Find where the given text appears and provide that cell's center as [x, y] coordinate. 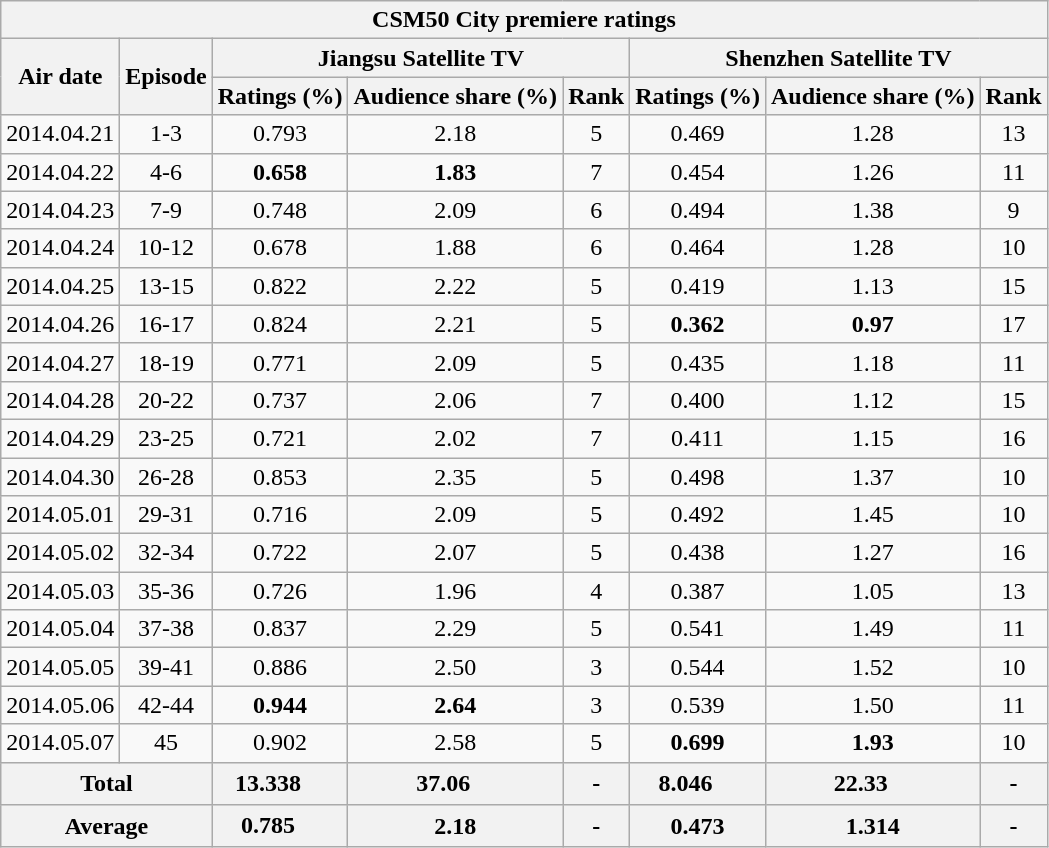
2014.05.02 [60, 553]
1.37 [872, 477]
0.387 [698, 591]
1.18 [872, 362]
2014.05.07 [60, 743]
39-41 [166, 667]
0.435 [698, 362]
0.541 [698, 629]
0.837 [280, 629]
23-25 [166, 438]
20-22 [166, 400]
18-19 [166, 362]
1.15 [872, 438]
2014.05.05 [60, 667]
1.45 [872, 515]
37.06 [456, 784]
1.13 [872, 286]
0.464 [698, 248]
26-28 [166, 477]
2014.05.03 [60, 591]
4-6 [166, 172]
2014.04.21 [60, 134]
1.38 [872, 210]
Average [107, 826]
Total [107, 784]
0.721 [280, 438]
13-15 [166, 286]
0.419 [698, 286]
0.544 [698, 667]
1.12 [872, 400]
35-36 [166, 591]
2014.04.24 [60, 248]
1.26 [872, 172]
2.06 [456, 400]
0.722 [280, 553]
1.50 [872, 705]
0.454 [698, 172]
37-38 [166, 629]
0.793 [280, 134]
2014.04.30 [60, 477]
Episode [166, 77]
2.07 [456, 553]
0.400 [698, 400]
2.21 [456, 324]
22.33 [872, 784]
2.58 [456, 743]
1.05 [872, 591]
2.29 [456, 629]
2014.04.29 [60, 438]
0.822 [280, 286]
CSM50 City premiere ratings [524, 20]
Jiangsu Satellite TV [420, 58]
10-12 [166, 248]
0.97 [872, 324]
0.785 [280, 826]
1.49 [872, 629]
1-3 [166, 134]
0.494 [698, 210]
0.726 [280, 591]
2014.04.26 [60, 324]
1.93 [872, 743]
Air date [60, 77]
2.02 [456, 438]
1.88 [456, 248]
0.469 [698, 134]
1.314 [872, 826]
2014.05.06 [60, 705]
0.678 [280, 248]
0.902 [280, 743]
1.83 [456, 172]
17 [1014, 324]
8.046 [698, 784]
2.50 [456, 667]
0.658 [280, 172]
0.737 [280, 400]
0.771 [280, 362]
2014.04.23 [60, 210]
2014.05.01 [60, 515]
45 [166, 743]
Shenzhen Satellite TV [838, 58]
9 [1014, 210]
29-31 [166, 515]
0.886 [280, 667]
1.96 [456, 591]
0.716 [280, 515]
2014.05.04 [60, 629]
0.748 [280, 210]
0.438 [698, 553]
0.498 [698, 477]
2.22 [456, 286]
0.362 [698, 324]
0.411 [698, 438]
42-44 [166, 705]
7-9 [166, 210]
2014.04.27 [60, 362]
2.64 [456, 705]
13.338 [280, 784]
0.473 [698, 826]
2014.04.25 [60, 286]
0.824 [280, 324]
1.52 [872, 667]
32-34 [166, 553]
16-17 [166, 324]
0.539 [698, 705]
0.699 [698, 743]
0.944 [280, 705]
1.27 [872, 553]
0.492 [698, 515]
2014.04.22 [60, 172]
4 [596, 591]
0.853 [280, 477]
2014.04.28 [60, 400]
2.35 [456, 477]
